Determine the (x, y) coordinate at the center of the cell enclosing the given text.  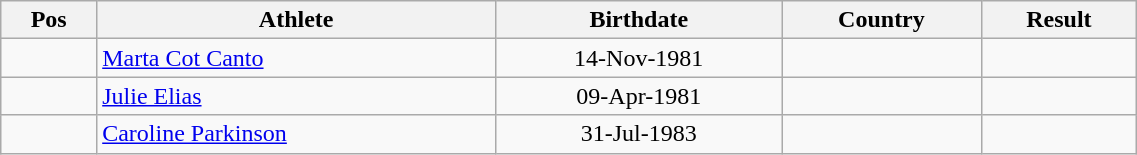
Result (1059, 20)
14-Nov-1981 (639, 58)
Birthdate (639, 20)
Pos (49, 20)
09-Apr-1981 (639, 96)
Marta Cot Canto (296, 58)
Julie Elias (296, 96)
Country (882, 20)
31-Jul-1983 (639, 134)
Athlete (296, 20)
Caroline Parkinson (296, 134)
